Find where the given text appears and provide that cell's center as [X, Y] coordinate. 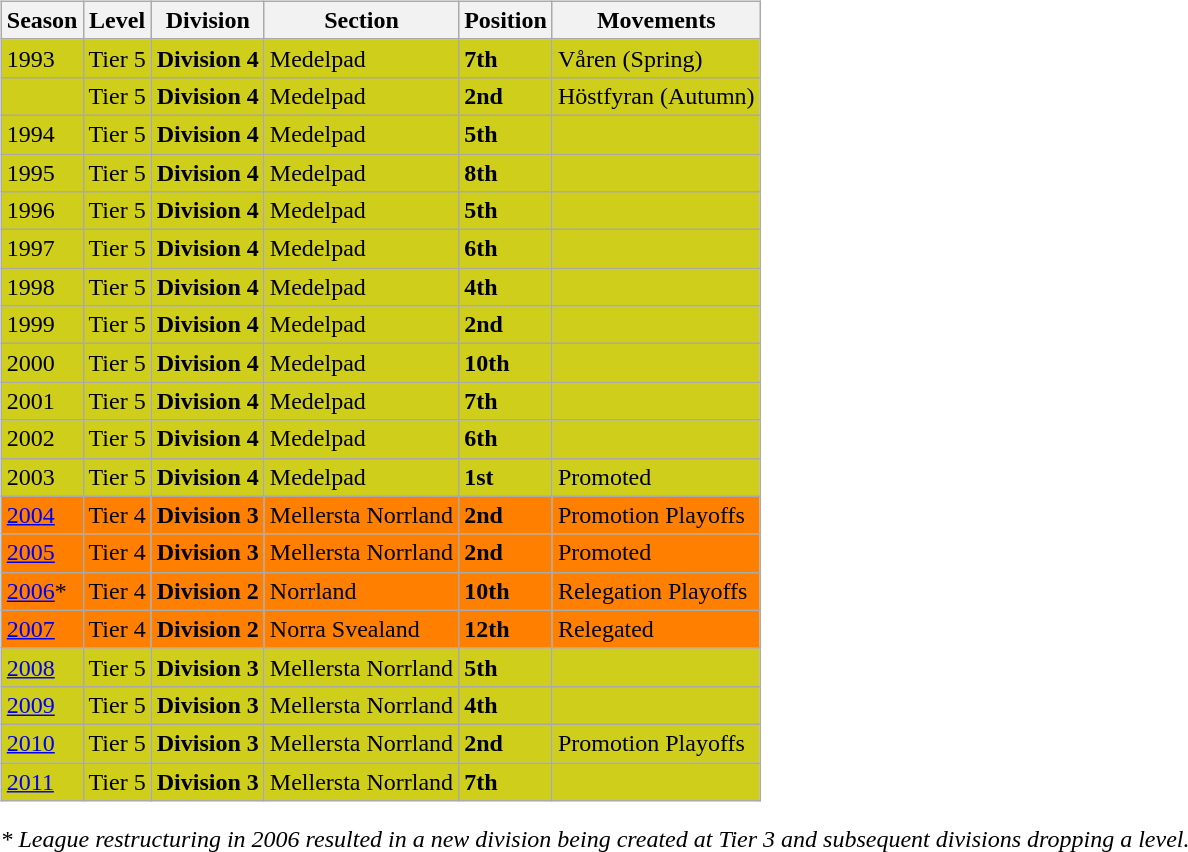
1994 [42, 134]
2011 [42, 781]
Division [208, 20]
2003 [42, 477]
12th [506, 629]
Norrland [361, 591]
Relegated [656, 629]
1993 [42, 58]
Movements [656, 20]
1st [506, 477]
2002 [42, 439]
2007 [42, 629]
2009 [42, 705]
Section [361, 20]
Norra Svealand [361, 629]
Våren (Spring) [656, 58]
2006* [42, 591]
Relegation Playoffs [656, 591]
2008 [42, 667]
2005 [42, 553]
8th [506, 173]
1998 [42, 287]
Höstfyran (Autumn) [656, 96]
1999 [42, 325]
Position [506, 20]
Level [117, 20]
2010 [42, 743]
2001 [42, 401]
Season [42, 20]
1996 [42, 211]
1995 [42, 173]
1997 [42, 249]
2004 [42, 515]
2000 [42, 363]
